Identify which cell holds the provided text, then report its (X, Y) central coordinate. 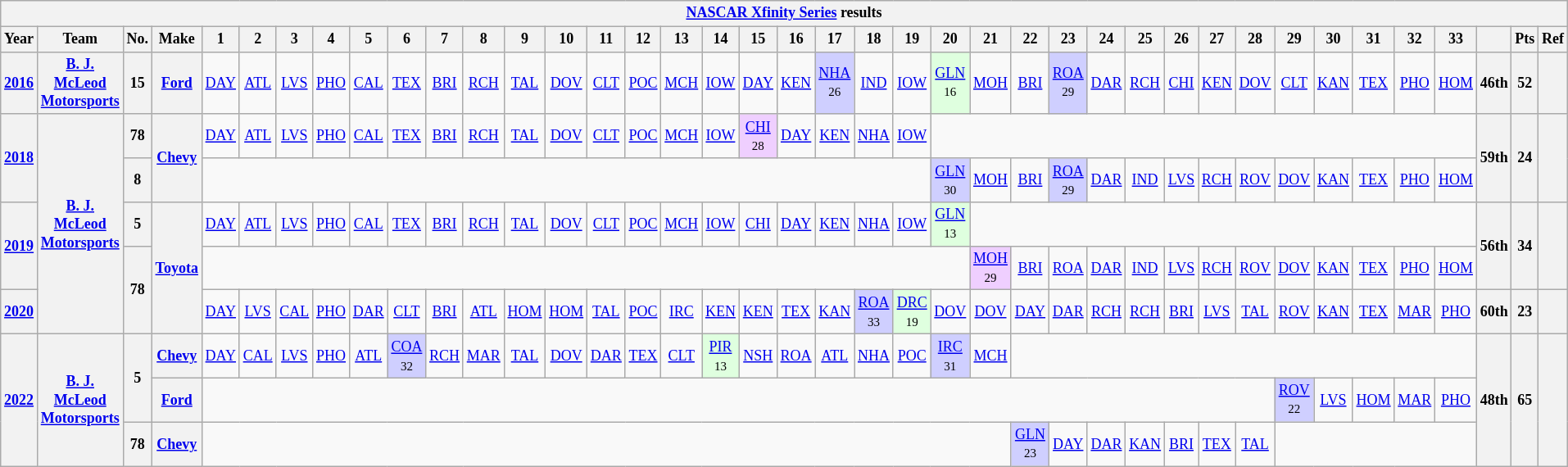
13 (682, 39)
2016 (20, 83)
PIR13 (721, 356)
ROV22 (1294, 400)
29 (1294, 39)
Make (177, 39)
GLN30 (950, 180)
MOH29 (991, 268)
No. (138, 39)
52 (1525, 83)
Toyota (177, 269)
19 (912, 39)
11 (606, 39)
2019 (20, 246)
17 (835, 39)
GLN16 (950, 83)
COA32 (406, 356)
DRC19 (912, 312)
3 (295, 39)
30 (1334, 39)
2018 (20, 157)
18 (874, 39)
20 (950, 39)
48th (1494, 400)
28 (1255, 39)
2 (257, 39)
32 (1415, 39)
IRC (682, 312)
ROA33 (874, 312)
9 (524, 39)
26 (1181, 39)
7 (445, 39)
56th (1494, 246)
46th (1494, 83)
NSH (758, 356)
4 (331, 39)
Ref (1553, 39)
2020 (20, 312)
CHI28 (758, 136)
12 (643, 39)
Team (80, 39)
33 (1457, 39)
Pts (1525, 39)
14 (721, 39)
6 (406, 39)
31 (1373, 39)
25 (1145, 39)
10 (567, 39)
NASCAR Xfinity Series results (785, 13)
2022 (20, 400)
GLN23 (1030, 444)
34 (1525, 246)
IRC31 (950, 356)
GLN13 (950, 224)
21 (991, 39)
65 (1525, 400)
59th (1494, 157)
16 (796, 39)
NHA26 (835, 83)
27 (1217, 39)
Year (20, 39)
22 (1030, 39)
1 (220, 39)
60th (1494, 312)
